Locate the cell with the specified text and output its [x, y] center coordinate. 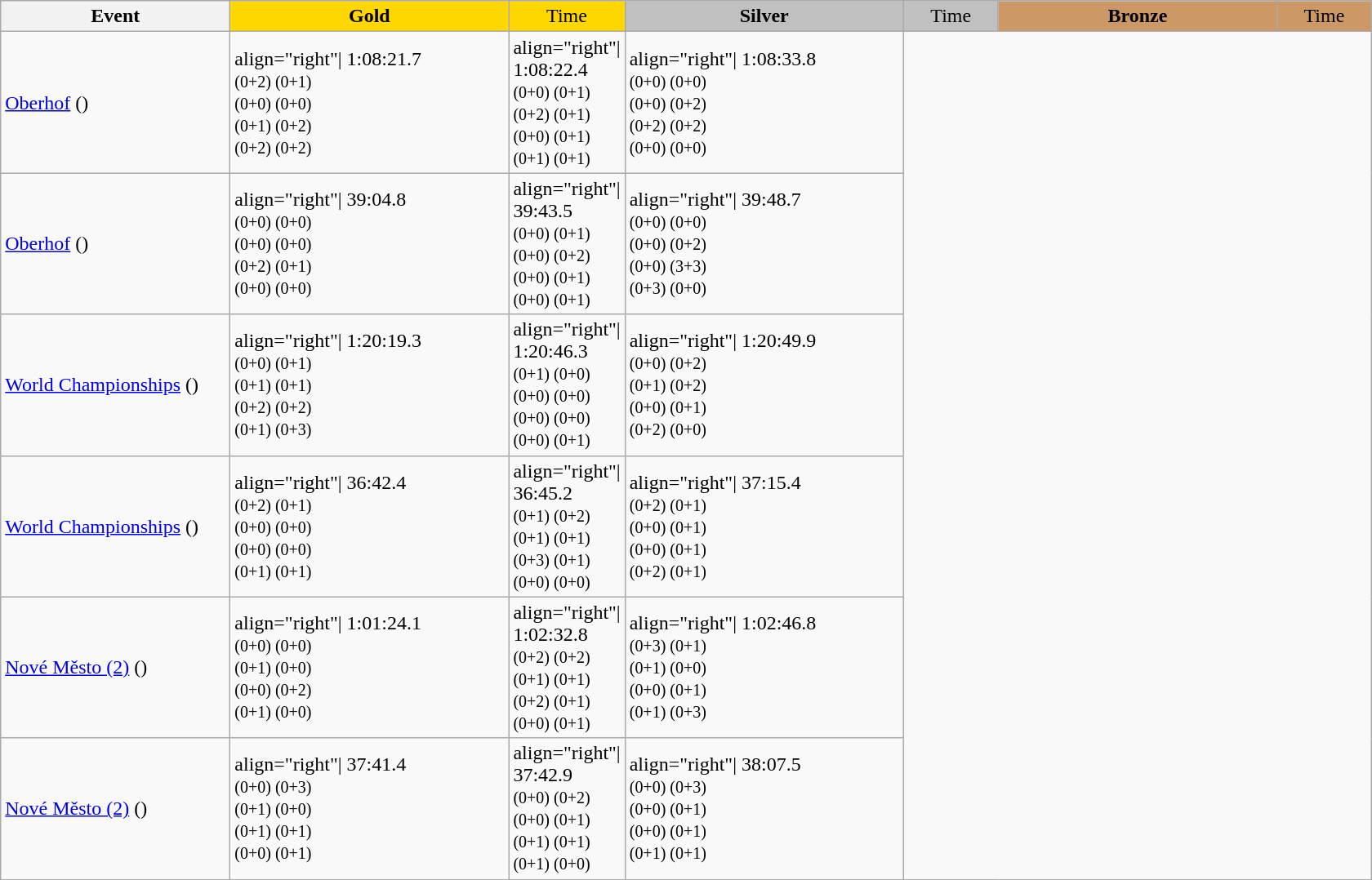
align="right"| 1:02:46.8(0+3) (0+1)(0+1) (0+0)(0+0) (0+1)(0+1) (0+3) [764, 668]
align="right"| 1:02:32.8(0+2) (0+2)(0+1) (0+1)(0+2) (0+1)(0+0) (0+1) [567, 668]
align="right"| 36:45.2(0+1) (0+2)(0+1) (0+1)(0+3) (0+1)(0+0) (0+0) [567, 526]
Bronze [1137, 16]
align="right"| 1:20:49.9(0+0) (0+2)(0+1) (0+2)(0+0) (0+1)(0+2) (0+0) [764, 385]
align="right"| 1:01:24.1 (0+0) (0+0)(0+1) (0+0)(0+0) (0+2)(0+1) (0+0) [369, 668]
align="right"| 1:08:33.8(0+0) (0+0)(0+0) (0+2)(0+2) (0+2)(0+0) (0+0) [764, 103]
align="right"| 39:43.5(0+0) (0+1)(0+0) (0+2)(0+0) (0+1)(0+0) (0+1) [567, 243]
align="right"| 38:07.5(0+0) (0+3)(0+0) (0+1)(0+0) (0+1)(0+1) (0+1) [764, 808]
align="right"| 1:20:46.3 (0+1) (0+0)(0+0) (0+0)(0+0) (0+0)(0+0) (0+1) [567, 385]
Silver [764, 16]
align="right"| 37:15.4(0+2) (0+1)(0+0) (0+1)(0+0) (0+1)(0+2) (0+1) [764, 526]
Event [116, 16]
align="right"| 37:42.9(0+0) (0+2)(0+0) (0+1)(0+1) (0+1)(0+1) (0+0) [567, 808]
Gold [369, 16]
align="right"| 37:41.4(0+0) (0+3)(0+1) (0+0)(0+1) (0+1)(0+0) (0+1) [369, 808]
align="right"| 1:08:22.4(0+0) (0+1)(0+2) (0+1)(0+0) (0+1)(0+1) (0+1) [567, 103]
align="right"| 1:08:21.7(0+2) (0+1)(0+0) (0+0)(0+1) (0+2)(0+2) (0+2) [369, 103]
align="right"| 36:42.4(0+2) (0+1)(0+0) (0+0)(0+0) (0+0)(0+1) (0+1) [369, 526]
align="right"| 39:48.7(0+0) (0+0)(0+0) (0+2)(0+0) (3+3)(0+3) (0+0) [764, 243]
align="right"| 39:04.8(0+0) (0+0)(0+0) (0+0)(0+2) (0+1)(0+0) (0+0) [369, 243]
align="right"| 1:20:19.3 (0+0) (0+1)(0+1) (0+1)(0+2) (0+2)(0+1) (0+3) [369, 385]
